Scan for the cell matching the given text and deliver its [X, Y] coordinate at center. 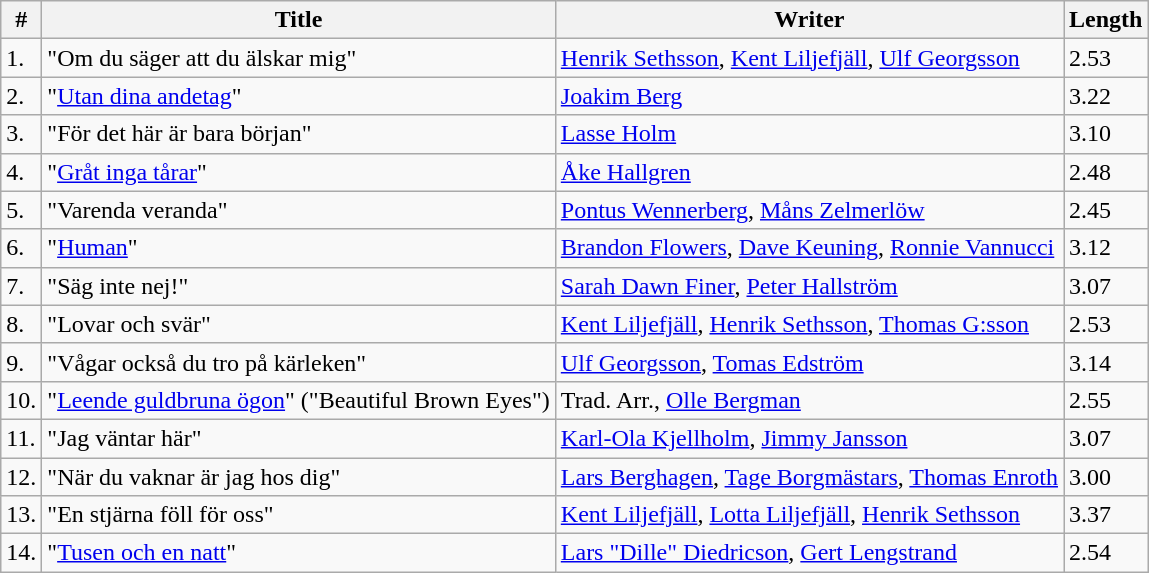
14. [22, 553]
Lars "Dille" Diedricson, Gert Lengstrand [809, 553]
"När du vaknar är jag hos dig" [298, 477]
3.14 [1106, 362]
10. [22, 400]
13. [22, 515]
"Human" [298, 248]
3.00 [1106, 477]
Lars Berghagen, Tage Borgmästars, Thomas Enroth [809, 477]
"Lovar och svär" [298, 324]
3.22 [1106, 96]
Title [298, 20]
Joakim Berg [809, 96]
5. [22, 210]
"För det här är bara början" [298, 134]
Ulf Georgsson, Tomas Edström [809, 362]
2.55 [1106, 400]
Henrik Sethsson, Kent Liljefjäll, Ulf Georgsson [809, 58]
2.48 [1106, 172]
8. [22, 324]
Åke Hallgren [809, 172]
Writer [809, 20]
"Leende guldbruna ögon" ("Beautiful Brown Eyes") [298, 400]
"Varenda veranda" [298, 210]
"Gråt inga tårar" [298, 172]
9. [22, 362]
7. [22, 286]
# [22, 20]
Length [1106, 20]
2.45 [1106, 210]
"En stjärna föll för oss" [298, 515]
2. [22, 96]
Lasse Holm [809, 134]
4. [22, 172]
2.54 [1106, 553]
Kent Liljefjäll, Lotta Liljefjäll, Henrik Sethsson [809, 515]
Kent Liljefjäll, Henrik Sethsson, Thomas G:sson [809, 324]
3.12 [1106, 248]
Karl-Ola Kjellholm, Jimmy Jansson [809, 438]
3.37 [1106, 515]
3.10 [1106, 134]
3. [22, 134]
Brandon Flowers, Dave Keuning, Ronnie Vannucci [809, 248]
Pontus Wennerberg, Måns Zelmerlöw [809, 210]
"Om du säger att du älskar mig" [298, 58]
Trad. Arr., Olle Bergman [809, 400]
6. [22, 248]
1. [22, 58]
12. [22, 477]
"Tusen och en natt" [298, 553]
"Utan dina andetag" [298, 96]
11. [22, 438]
"Jag väntar här" [298, 438]
"Vågar också du tro på kärleken" [298, 362]
"Säg inte nej!" [298, 286]
Sarah Dawn Finer, Peter Hallström [809, 286]
